For the text-containing cell, return its midpoint in (x, y) coordinate format. 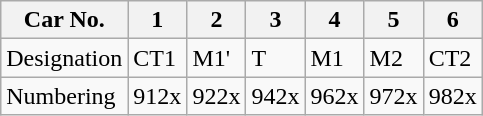
972x (394, 96)
CT1 (158, 58)
Designation (64, 58)
3 (276, 20)
982x (452, 96)
M1 (334, 58)
912x (158, 96)
1 (158, 20)
T (276, 58)
5 (394, 20)
942x (276, 96)
CT2 (452, 58)
4 (334, 20)
2 (216, 20)
962x (334, 96)
Numbering (64, 96)
Car No. (64, 20)
M2 (394, 58)
922x (216, 96)
6 (452, 20)
M1' (216, 58)
